Find where the given text appears and provide that cell's center as (x, y) coordinate. 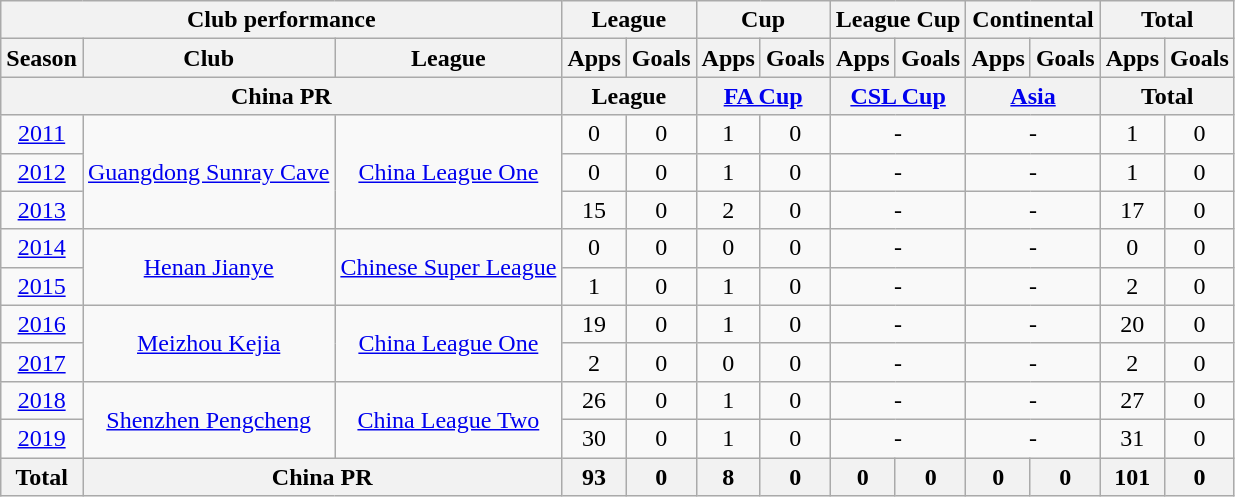
Cup (763, 20)
Asia (1033, 96)
19 (594, 324)
China League Two (448, 419)
Henan Jianye (208, 267)
2014 (42, 248)
CSL Cup (898, 96)
17 (1132, 210)
2018 (42, 400)
2012 (42, 172)
League Cup (898, 20)
101 (1132, 477)
Season (42, 58)
93 (594, 477)
15 (594, 210)
31 (1132, 438)
FA Cup (763, 96)
Club performance (282, 20)
20 (1132, 324)
Continental (1033, 20)
Chinese Super League (448, 267)
2011 (42, 134)
2015 (42, 286)
Meizhou Kejia (208, 343)
2017 (42, 362)
2016 (42, 324)
26 (594, 400)
2013 (42, 210)
Guangdong Sunray Cave (208, 172)
Club (208, 58)
27 (1132, 400)
8 (728, 477)
2019 (42, 438)
30 (594, 438)
Shenzhen Pengcheng (208, 419)
